From the cell containing the given text, extract its center point as [X, Y] coordinate. 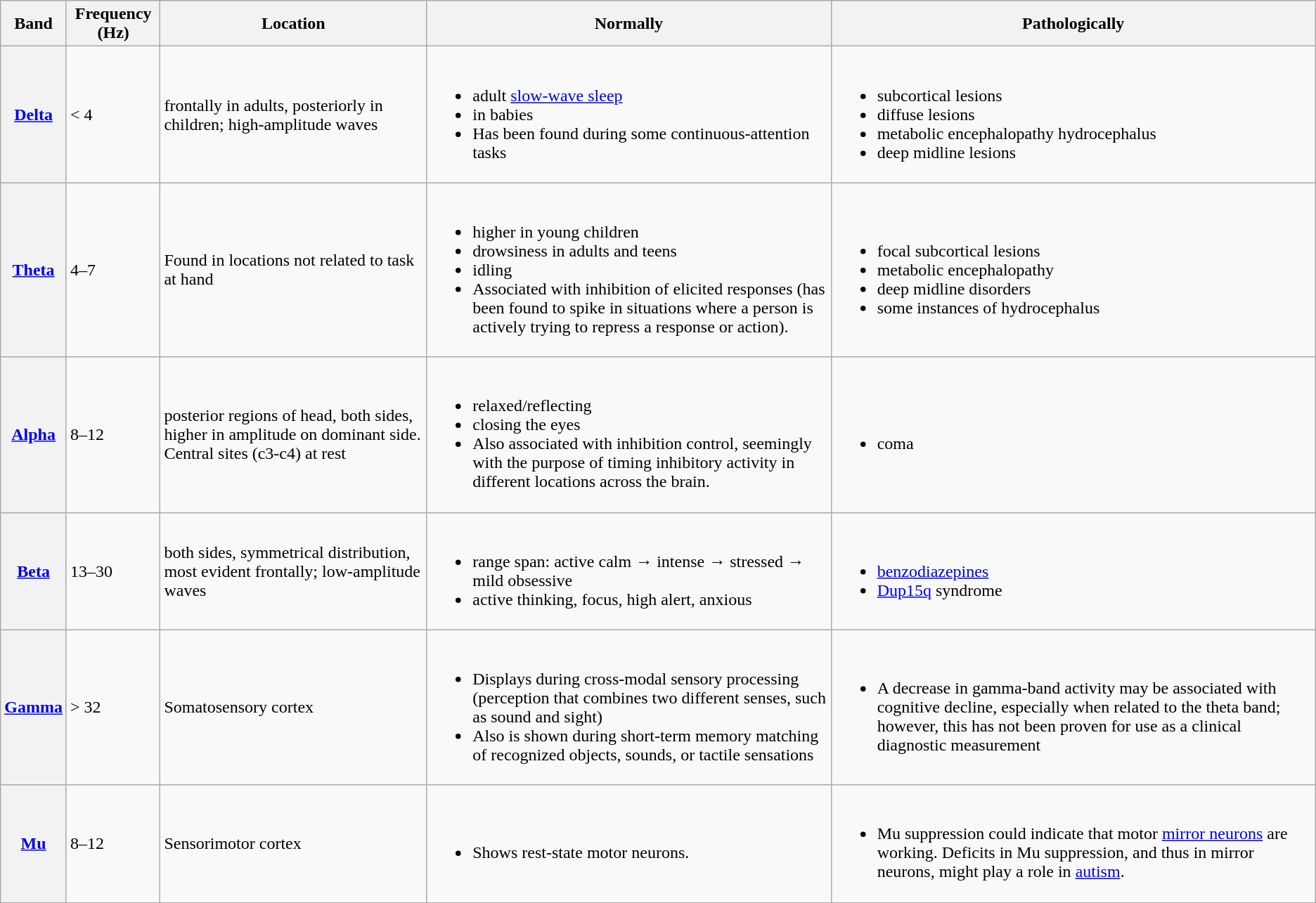
Gamma [34, 707]
Shows rest-state motor neurons. [628, 843]
range span: active calm → intense → stressed → mild obsessiveactive thinking, focus, high alert, anxious [628, 571]
focal subcortical lesionsmetabolic encephalopathydeep midline disorderssome instances of hydrocephalus [1073, 270]
Alpha [34, 434]
Beta [34, 571]
Found in locations not related to task at hand [294, 270]
Sensorimotor cortex [294, 843]
frontally in adults, posteriorly in children; high-amplitude waves [294, 115]
Normally [628, 24]
both sides, symmetrical distribution, most evident frontally; low-amplitude waves [294, 571]
> 32 [112, 707]
Location [294, 24]
< 4 [112, 115]
posterior regions of head, both sides, higher in amplitude on dominant side. Central sites (c3-c4) at rest [294, 434]
Mu [34, 843]
Frequency (Hz) [112, 24]
Band [34, 24]
benzodiazepinesDup15q syndrome [1073, 571]
subcortical lesionsdiffuse lesionsmetabolic encephalopathy hydrocephalusdeep midline lesions [1073, 115]
Pathologically [1073, 24]
4–7 [112, 270]
13–30 [112, 571]
adult slow-wave sleepin babiesHas been found during some continuous-attention tasks [628, 115]
Somatosensory cortex [294, 707]
Delta [34, 115]
Theta [34, 270]
coma [1073, 434]
